Find where the given text appears and provide that cell's center as (x, y) coordinate. 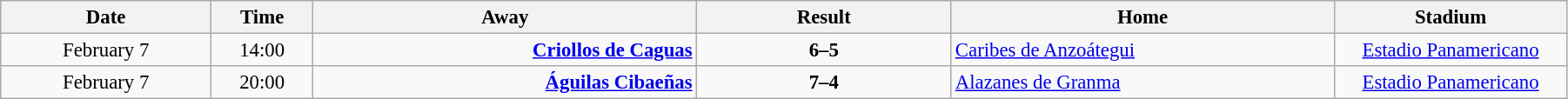
Criollos de Caguas (505, 50)
Away (505, 17)
7–4 (824, 82)
20:00 (263, 82)
Home (1143, 17)
Date (106, 17)
Stadium (1451, 17)
Time (263, 17)
6–5 (824, 50)
Alazanes de Granma (1143, 82)
Result (824, 17)
Caribes de Anzoátegui (1143, 50)
14:00 (263, 50)
Águilas Cibaeñas (505, 82)
